For the text-containing cell, return its midpoint in [x, y] coordinate format. 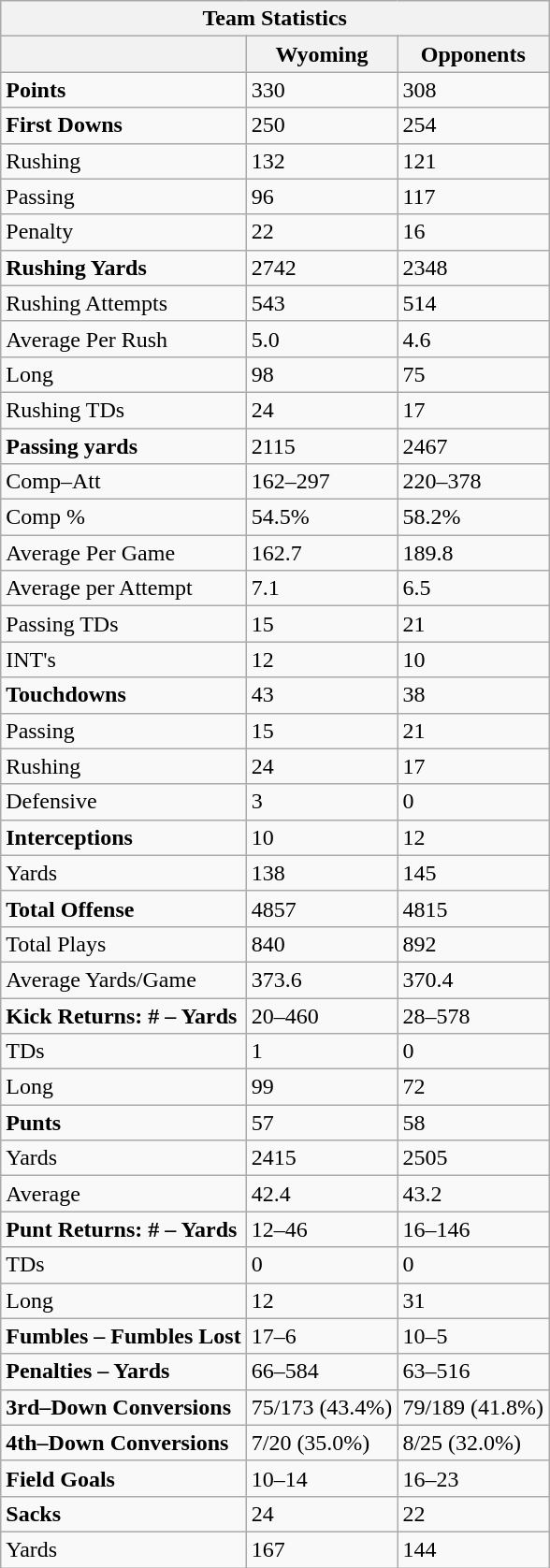
43.2 [473, 1194]
Rushing Yards [123, 268]
Field Goals [123, 1478]
Interceptions [123, 837]
16–23 [473, 1478]
145 [473, 873]
Comp–Att [123, 482]
7/20 (35.0%) [322, 1443]
Average [123, 1194]
Passing TDs [123, 624]
57 [322, 1123]
Average per Attempt [123, 588]
20–460 [322, 1015]
31 [473, 1300]
138 [322, 873]
4815 [473, 908]
1 [322, 1052]
189.8 [473, 553]
7.1 [322, 588]
6.5 [473, 588]
Defensive [123, 802]
Wyoming [322, 54]
First Downs [123, 125]
543 [322, 303]
54.5% [322, 517]
66–584 [322, 1372]
98 [322, 374]
99 [322, 1087]
220–378 [473, 482]
16–146 [473, 1229]
12–46 [322, 1229]
254 [473, 125]
38 [473, 695]
INT's [123, 660]
Kick Returns: # – Yards [123, 1015]
79/189 (41.8%) [473, 1407]
3 [322, 802]
167 [322, 1549]
4th–Down Conversions [123, 1443]
Opponents [473, 54]
Penalty [123, 232]
72 [473, 1087]
16 [473, 232]
840 [322, 944]
2467 [473, 446]
42.4 [322, 1194]
Total Offense [123, 908]
Team Statistics [275, 19]
144 [473, 1549]
Penalties – Yards [123, 1372]
Rushing TDs [123, 410]
Average Yards/Game [123, 980]
162–297 [322, 482]
2742 [322, 268]
132 [322, 161]
28–578 [473, 1015]
Punt Returns: # – Yards [123, 1229]
373.6 [322, 980]
Rushing Attempts [123, 303]
10–14 [322, 1478]
75 [473, 374]
250 [322, 125]
2505 [473, 1158]
43 [322, 695]
514 [473, 303]
162.7 [322, 553]
308 [473, 90]
330 [322, 90]
892 [473, 944]
58.2% [473, 517]
17–6 [322, 1336]
Average Per Game [123, 553]
Touchdowns [123, 695]
3rd–Down Conversions [123, 1407]
5.0 [322, 339]
2115 [322, 446]
Comp % [123, 517]
96 [322, 196]
4.6 [473, 339]
Punts [123, 1123]
Points [123, 90]
8/25 (32.0%) [473, 1443]
Sacks [123, 1514]
4857 [322, 908]
2348 [473, 268]
Fumbles – Fumbles Lost [123, 1336]
370.4 [473, 980]
75/173 (43.4%) [322, 1407]
Average Per Rush [123, 339]
Passing yards [123, 446]
121 [473, 161]
10–5 [473, 1336]
63–516 [473, 1372]
58 [473, 1123]
Total Plays [123, 944]
2415 [322, 1158]
117 [473, 196]
